Capture the cell that displays the provided text and extract its (x, y) central coordinate. 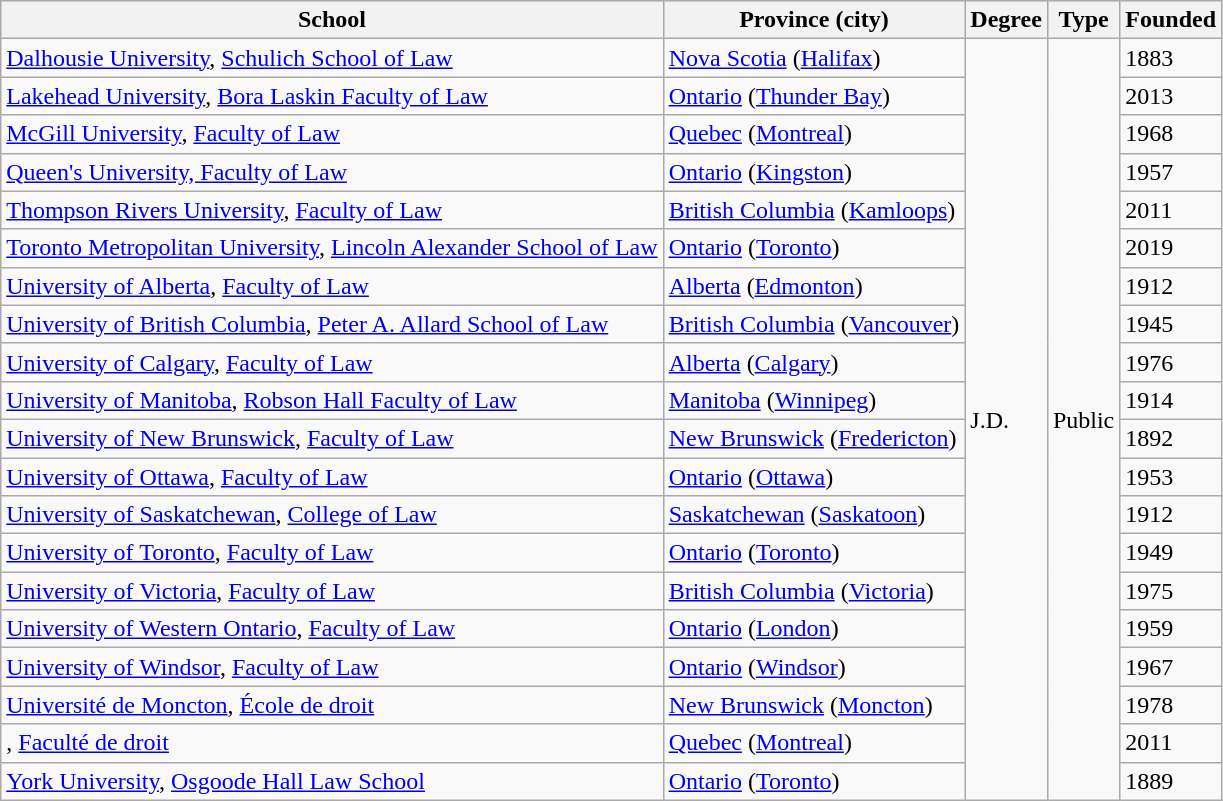
Type (1083, 20)
1959 (1171, 629)
Toronto Metropolitan University, Lincoln Alexander School of Law (332, 248)
Dalhousie University, Schulich School of Law (332, 58)
1953 (1171, 477)
1975 (1171, 591)
1892 (1171, 438)
University of Alberta, Faculty of Law (332, 286)
1889 (1171, 781)
Alberta (Edmonton) (814, 286)
2013 (1171, 96)
1957 (1171, 172)
1914 (1171, 400)
British Columbia (Victoria) (814, 591)
School (332, 20)
York University, Osgoode Hall Law School (332, 781)
1949 (1171, 553)
Alberta (Calgary) (814, 362)
Founded (1171, 20)
J.D. (1006, 420)
Ontario (London) (814, 629)
Degree (1006, 20)
Ontario (Thunder Bay) (814, 96)
University of Saskatchewan, College of Law (332, 515)
University of Toronto, Faculty of Law (332, 553)
1967 (1171, 667)
University of Victoria, Faculty of Law (332, 591)
University of New Brunswick, Faculty of Law (332, 438)
2019 (1171, 248)
University of Western Ontario, Faculty of Law (332, 629)
Saskatchewan (Saskatoon) (814, 515)
, Faculté de droit (332, 743)
New Brunswick (Moncton) (814, 705)
British Columbia (Vancouver) (814, 324)
1968 (1171, 134)
1883 (1171, 58)
Thompson Rivers University, Faculty of Law (332, 210)
Province (city) (814, 20)
Ontario (Ottawa) (814, 477)
McGill University, Faculty of Law (332, 134)
1945 (1171, 324)
Lakehead University, Bora Laskin Faculty of Law (332, 96)
British Columbia (Kamloops) (814, 210)
Ontario (Kingston) (814, 172)
University of Ottawa, Faculty of Law (332, 477)
1978 (1171, 705)
Nova Scotia (Halifax) (814, 58)
University of Calgary, Faculty of Law (332, 362)
Ontario (Windsor) (814, 667)
1976 (1171, 362)
Queen's University, Faculty of Law (332, 172)
New Brunswick (Fredericton) (814, 438)
University of Manitoba, Robson Hall Faculty of Law (332, 400)
Manitoba (Winnipeg) (814, 400)
Public (1083, 420)
University of British Columbia, Peter A. Allard School of Law (332, 324)
University of Windsor, Faculty of Law (332, 667)
Université de Moncton, École de droit (332, 705)
